Detect which cell encompasses the target text, then output its (x, y) center coordinate. 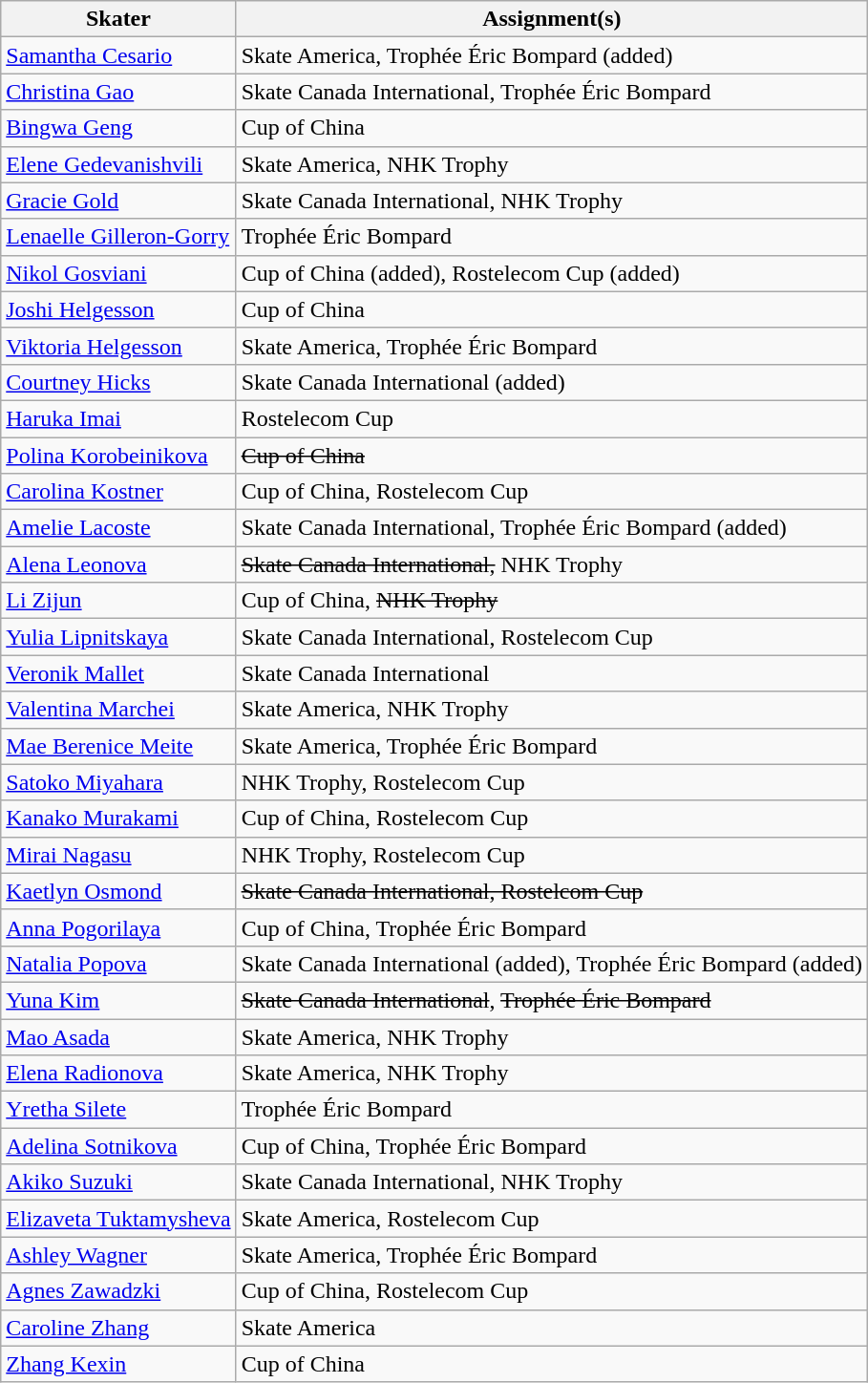
Skate Canada International (added), Trophée Éric Bompard (added) (552, 964)
Elizaveta Tuktamysheva (118, 1219)
Skate Canada International (added) (552, 382)
Samantha Cesario (118, 55)
Anna Pogorilaya (118, 927)
Skate Canada International, Trophée Éric Bompard (added) (552, 528)
Rostelecom Cup (552, 418)
Skate Canada International (552, 673)
Li Zijun (118, 601)
Mirai Nagasu (118, 855)
Gracie Gold (118, 201)
Skate America, Rostelecom Cup (552, 1219)
Natalia Popova (118, 964)
Akiko Suzuki (118, 1182)
Cup of China (added), Rostelecom Cup (added) (552, 273)
Haruka Imai (118, 418)
Joshi Helgesson (118, 309)
Satoko Miyahara (118, 782)
Skater (118, 19)
Skate America (552, 1328)
Assignment(s) (552, 19)
Kanako Murakami (118, 819)
Carolina Kostner (118, 492)
Elena Radionova (118, 1074)
Polina Korobeinikova (118, 456)
Elene Gedevanishvili (118, 164)
Veronik Mallet (118, 673)
Skate Canada International, Rostelcom Cup (552, 891)
Mao Asada (118, 1036)
Mae Berenice Meite (118, 746)
Yuna Kim (118, 1000)
Nikol Gosviani (118, 273)
Skate America, Trophée Éric Bompard (added) (552, 55)
Lenaelle Gilleron-Gorry (118, 237)
Kaetlyn Osmond (118, 891)
Yulia Lipnitskaya (118, 637)
Alena Leonova (118, 564)
Agnes Zawadzki (118, 1291)
Bingwa Geng (118, 128)
Yretha Silete (118, 1110)
Courtney Hicks (118, 382)
Ashley Wagner (118, 1255)
Skate Canada International, Rostelecom Cup (552, 637)
Amelie Lacoste (118, 528)
Christina Gao (118, 92)
Valentina Marchei (118, 710)
Viktoria Helgesson (118, 346)
Caroline Zhang (118, 1328)
Cup of China, NHK Trophy (552, 601)
Zhang Kexin (118, 1364)
Adelina Sotnikova (118, 1146)
